Pinpoint the cell where the given text exists, returning its (x, y) midpoint coordinate. 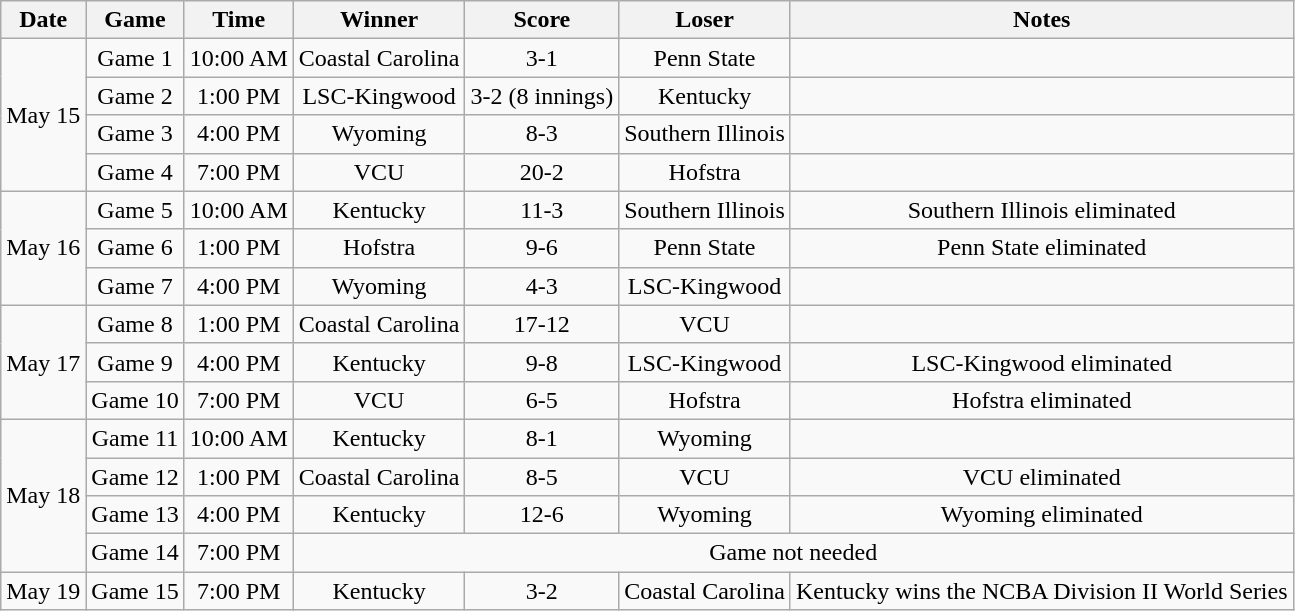
May 18 (44, 495)
Game (135, 20)
Penn State eliminated (1042, 248)
20-2 (542, 172)
6-5 (542, 400)
Game 13 (135, 515)
Game 15 (135, 591)
12-6 (542, 515)
9-8 (542, 362)
Kentucky wins the NCBA Division II World Series (1042, 591)
May 16 (44, 248)
Date (44, 20)
Game 12 (135, 477)
Winner (379, 20)
Notes (1042, 20)
3-2 (8 innings) (542, 96)
8-1 (542, 438)
3-1 (542, 58)
Game 4 (135, 172)
3-2 (542, 591)
Score (542, 20)
9-6 (542, 248)
Game not needed (793, 553)
Game 9 (135, 362)
Southern Illinois eliminated (1042, 210)
VCU eliminated (1042, 477)
Game 14 (135, 553)
Game 10 (135, 400)
LSC-Kingwood eliminated (1042, 362)
May 19 (44, 591)
Game 11 (135, 438)
Game 1 (135, 58)
Wyoming eliminated (1042, 515)
Game 2 (135, 96)
Game 3 (135, 134)
17-12 (542, 324)
Loser (705, 20)
Hofstra eliminated (1042, 400)
11-3 (542, 210)
8-5 (542, 477)
Game 6 (135, 248)
Game 5 (135, 210)
Game 7 (135, 286)
4-3 (542, 286)
May 17 (44, 362)
Game 8 (135, 324)
Time (238, 20)
8-3 (542, 134)
May 15 (44, 115)
